Scan for the cell matching the given text and deliver its [X, Y] coordinate at center. 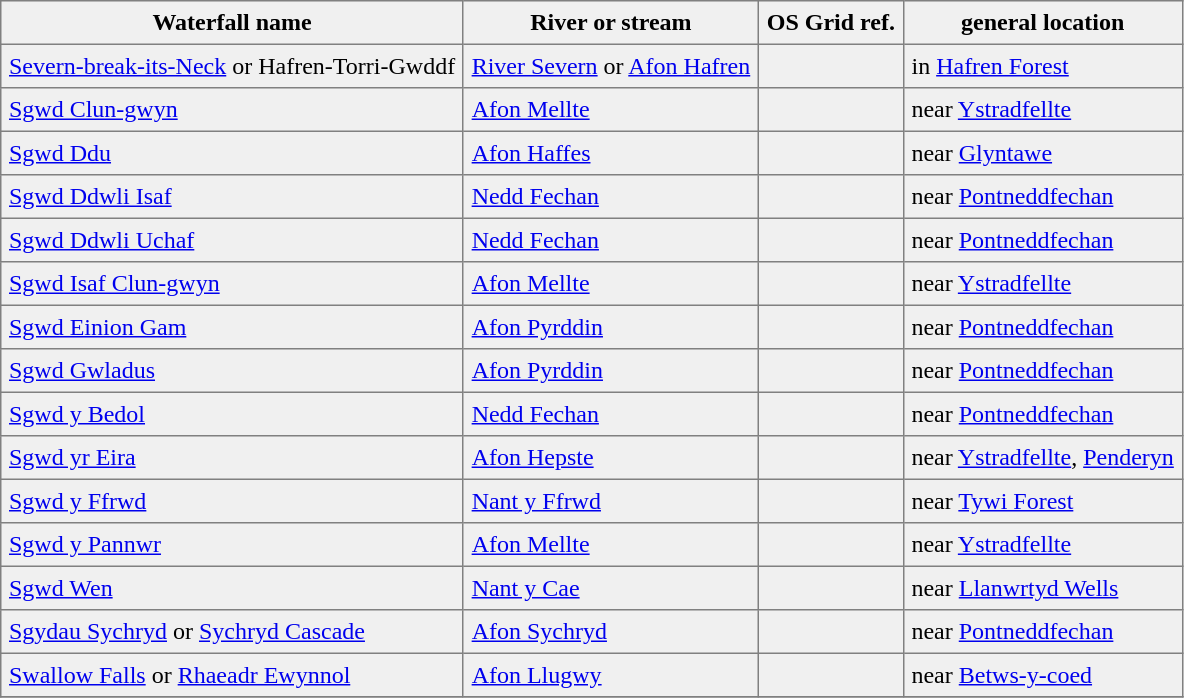
Sgwd Isaf Clun-gwyn [232, 284]
near Glyntawe [1042, 153]
Sgydau Sychryd or Sychryd Cascade [232, 632]
Sgwd Gwladus [232, 371]
Waterfall name [232, 23]
Sgwd Ddwli Isaf [232, 197]
OS Grid ref. [830, 23]
Sgwd Ddu [232, 153]
Nant y Cae [610, 588]
Afon Haffes [610, 153]
River or stream [610, 23]
Sgwd yr Eira [232, 458]
Afon Hepste [610, 458]
near Betws-y-coed [1042, 675]
Afon Sychryd [610, 632]
Nant y Ffrwd [610, 501]
Severn-break-its-Neck or Hafren-Torri-Gwddf [232, 66]
near Llanwrtyd Wells [1042, 588]
Sgwd y Pannwr [232, 545]
Sgwd Clun-gwyn [232, 110]
in Hafren Forest [1042, 66]
Sgwd Wen [232, 588]
near Ystradfellte, Penderyn [1042, 458]
Afon Llugwy [610, 675]
Sgwd Einion Gam [232, 327]
general location [1042, 23]
River Severn or Afon Hafren [610, 66]
Sgwd y Bedol [232, 414]
Swallow Falls or Rhaeadr Ewynnol [232, 675]
Sgwd Ddwli Uchaf [232, 240]
Sgwd y Ffrwd [232, 501]
near Tywi Forest [1042, 501]
